Capture the cell that displays the provided text and extract its [x, y] central coordinate. 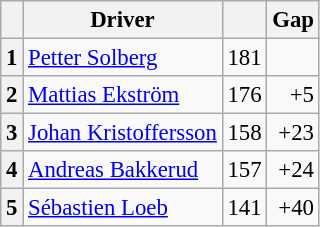
Gap [293, 20]
Driver [122, 20]
Andreas Bakkerud [122, 170]
+40 [293, 208]
1 [12, 58]
157 [244, 170]
181 [244, 58]
3 [12, 133]
2 [12, 95]
158 [244, 133]
Johan Kristoffersson [122, 133]
+5 [293, 95]
Mattias Ekström [122, 95]
4 [12, 170]
141 [244, 208]
Petter Solberg [122, 58]
5 [12, 208]
Sébastien Loeb [122, 208]
176 [244, 95]
+23 [293, 133]
+24 [293, 170]
